Detect which cell encompasses the target text, then output its (X, Y) center coordinate. 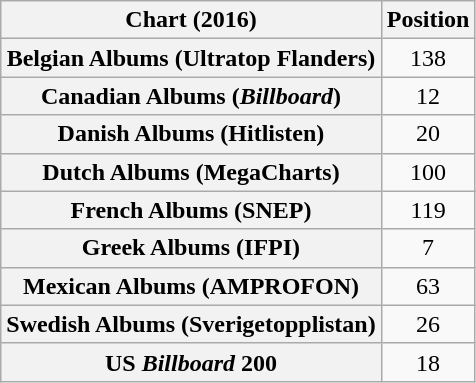
Canadian Albums (Billboard) (191, 96)
French Albums (SNEP) (191, 210)
Greek Albums (IFPI) (191, 248)
26 (428, 324)
US Billboard 200 (191, 362)
138 (428, 58)
Dutch Albums (MegaCharts) (191, 172)
Danish Albums (Hitlisten) (191, 134)
100 (428, 172)
20 (428, 134)
Mexican Albums (AMPROFON) (191, 286)
18 (428, 362)
Belgian Albums (Ultratop Flanders) (191, 58)
12 (428, 96)
Swedish Albums (Sverigetopplistan) (191, 324)
Chart (2016) (191, 20)
119 (428, 210)
Position (428, 20)
63 (428, 286)
7 (428, 248)
